Return the [X, Y] coordinate for the center point of the cell that contains the specified text.  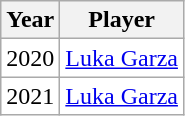
2021 [30, 96]
Year [30, 20]
2020 [30, 58]
Player [122, 20]
